Return (x, y) of the center of cell containing provided text 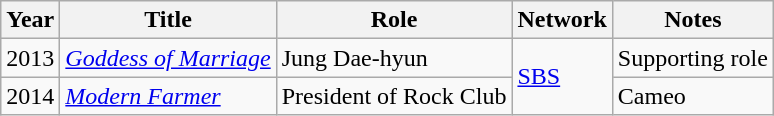
SBS (562, 77)
President of Rock Club (394, 96)
2013 (30, 58)
Goddess of Marriage (168, 58)
Modern Farmer (168, 96)
Network (562, 20)
2014 (30, 96)
Role (394, 20)
Cameo (692, 96)
Supporting role (692, 58)
Jung Dae-hyun (394, 58)
Notes (692, 20)
Title (168, 20)
Year (30, 20)
